Extract the (x, y) coordinate from the center of the cell holding the provided text.  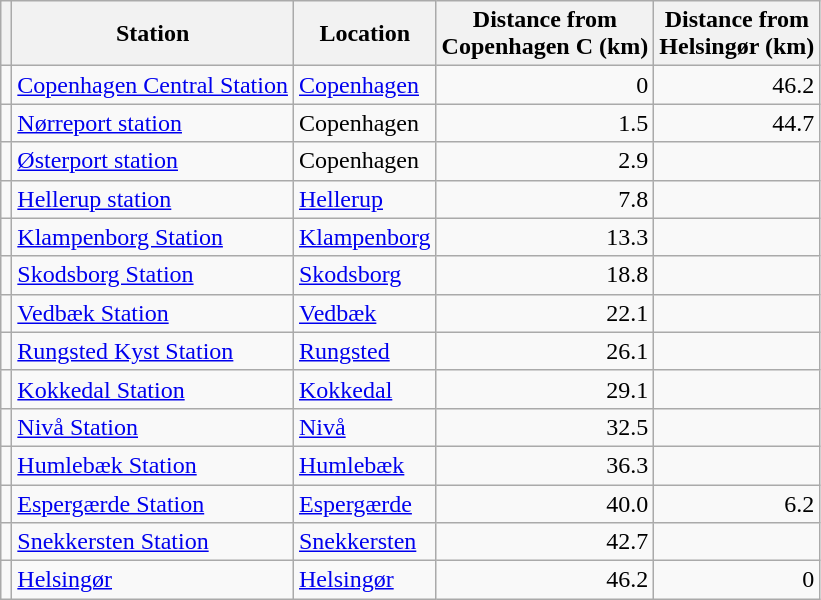
Rungsted Kyst Station (153, 351)
Location (364, 34)
6.2 (737, 503)
13.3 (545, 237)
Nørreport station (153, 123)
Snekkersten Station (153, 542)
22.1 (545, 313)
2.9 (545, 161)
Klampenborg Station (153, 237)
Skodsborg (364, 275)
Rungsted (364, 351)
Humlebæk (364, 465)
Vedbæk Station (153, 313)
40.0 (545, 503)
7.8 (545, 199)
Kokkedal (364, 389)
32.5 (545, 427)
29.1 (545, 389)
Skodsborg Station (153, 275)
Nivå Station (153, 427)
Espergærde (364, 503)
36.3 (545, 465)
Østerport station (153, 161)
44.7 (737, 123)
Vedbæk (364, 313)
Snekkersten (364, 542)
Espergærde Station (153, 503)
Kokkedal Station (153, 389)
Klampenborg (364, 237)
26.1 (545, 351)
Station (153, 34)
Distance fromHelsingør (km) (737, 34)
18.8 (545, 275)
1.5 (545, 123)
42.7 (545, 542)
Distance fromCopenhagen C (km) (545, 34)
Hellerup (364, 199)
Nivå (364, 427)
Humlebæk Station (153, 465)
Copenhagen Central Station (153, 85)
Hellerup station (153, 199)
